Extract the (x, y) coordinate from the center of the cell holding the provided text.  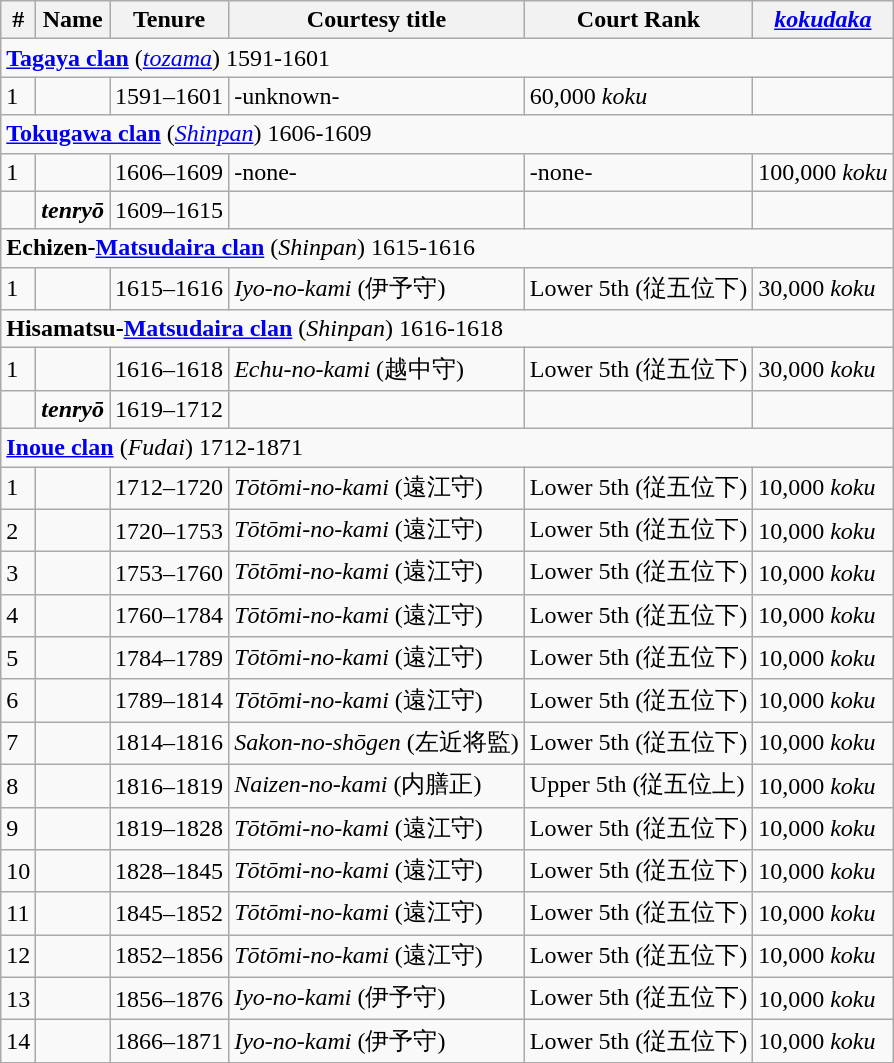
Sakon-no-shōgen (左近将監) (377, 744)
1814–1816 (170, 744)
1712–1720 (170, 488)
1856–1876 (170, 998)
Upper 5th (従五位上) (638, 786)
Hisamatsu-Matsudaira clan (Shinpan) 1616-1618 (447, 329)
7 (18, 744)
5 (18, 658)
Tokugawa clan (Shinpan) 1606-1609 (447, 134)
12 (18, 956)
Echizen-Matsudaira clan (Shinpan) 1615-1616 (447, 248)
kokudaka (823, 20)
Inoue clan (Fudai) 1712-1871 (447, 447)
1619–1712 (170, 409)
1720–1753 (170, 530)
Naizen-no-kami (内膳正) (377, 786)
1760–1784 (170, 616)
60,000 koku (638, 96)
# (18, 20)
100,000 koku (823, 172)
Tagaya clan (tozama) 1591-1601 (447, 58)
1753–1760 (170, 574)
1606–1609 (170, 172)
1819–1828 (170, 828)
1845–1852 (170, 914)
1609–1615 (170, 210)
1789–1814 (170, 700)
1816–1819 (170, 786)
13 (18, 998)
1784–1789 (170, 658)
10 (18, 872)
4 (18, 616)
1852–1856 (170, 956)
2 (18, 530)
Name (73, 20)
3 (18, 574)
1828–1845 (170, 872)
1866–1871 (170, 1042)
Court Rank (638, 20)
-unknown- (377, 96)
11 (18, 914)
Tenure (170, 20)
6 (18, 700)
1615–1616 (170, 288)
9 (18, 828)
1616–1618 (170, 370)
Courtesy title (377, 20)
Echu-no-kami (越中守) (377, 370)
1591–1601 (170, 96)
14 (18, 1042)
8 (18, 786)
